Find where the given text appears and provide that cell's center as [x, y] coordinate. 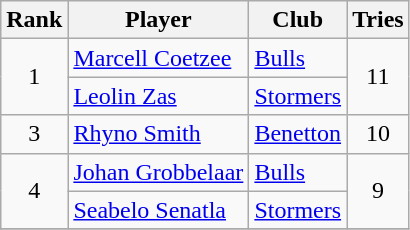
4 [34, 191]
Marcell Coetzee [158, 58]
Johan Grobbelaar [158, 172]
11 [378, 77]
9 [378, 191]
1 [34, 77]
Benetton [298, 134]
10 [378, 134]
Club [298, 20]
Rank [34, 20]
Seabelo Senatla [158, 210]
Tries [378, 20]
Player [158, 20]
3 [34, 134]
Rhyno Smith [158, 134]
Leolin Zas [158, 96]
